Provide the [X, Y] coordinate of the cell's center where the given text is located.  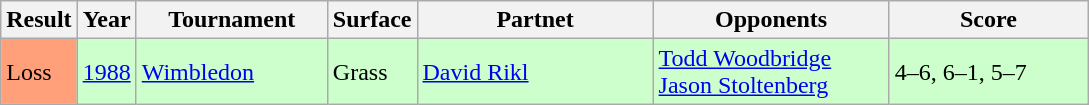
1988 [106, 72]
Tournament [232, 20]
David Rikl [535, 72]
Score [988, 20]
Opponents [771, 20]
Year [106, 20]
Grass [372, 72]
Wimbledon [232, 72]
Result [39, 20]
Partnet [535, 20]
4–6, 6–1, 5–7 [988, 72]
Surface [372, 20]
Todd Woodbridge Jason Stoltenberg [771, 72]
Loss [39, 72]
